Determine the (X, Y) coordinate at the center of the cell enclosing the given text.  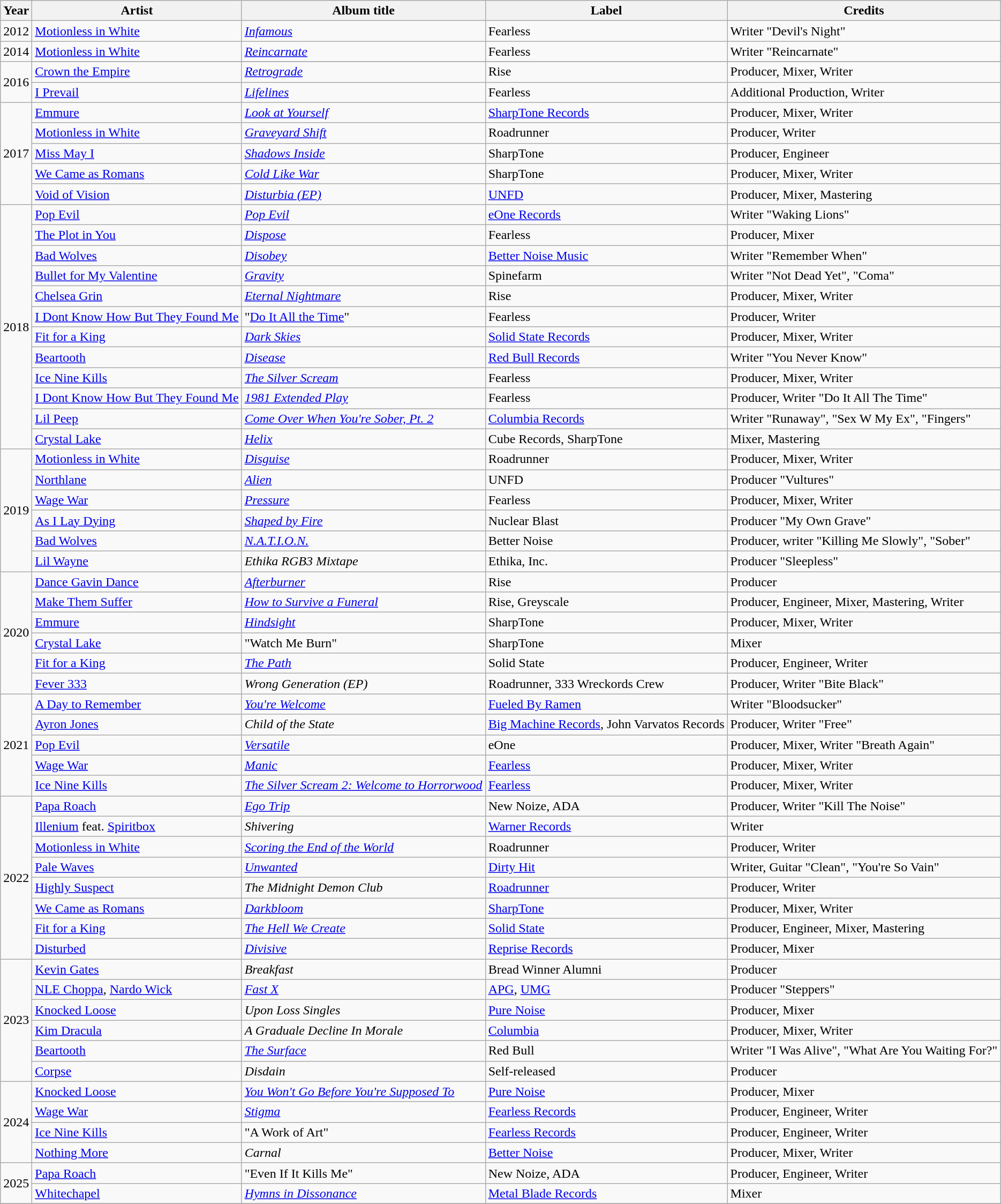
Disguise (363, 459)
Year (16, 11)
Writer "Runaway", "Sex W My Ex", "Fingers" (864, 418)
Dirty Hit (606, 867)
Darkbloom (363, 908)
Ethika RGB3 Mixtape (363, 561)
Writer "Not Dead Yet", "Coma" (864, 276)
2012 (16, 31)
Hindsight (363, 623)
Look at Yourself (363, 113)
Shaped by Fire (363, 520)
The Path (363, 663)
eOne (606, 745)
"Do It All the Time" (363, 317)
Corpse (137, 1071)
Carnal (363, 1153)
Disturbed (137, 949)
Versatile (363, 745)
Disdain (363, 1071)
Writer "You Never Know" (864, 357)
Album title (363, 11)
Eternal Nightmare (363, 296)
How to Survive a Funeral (363, 602)
Bullet for My Valentine (137, 276)
Child of the State (363, 724)
Alien (363, 480)
Nuclear Blast (606, 520)
Writer "Remember When" (864, 256)
A Graduale Decline In Morale (363, 1030)
Pressure (363, 500)
The Silver Scream (363, 378)
Producer, Mixer, Mastering (864, 194)
2024 (16, 1122)
Northlane (137, 480)
Red Bull (606, 1051)
Retrograde (363, 72)
Roadrunner, 333 Wreckords Crew (606, 684)
SharpTone Records (606, 113)
Ethika, Inc. (606, 561)
Gravity (363, 276)
Dispose (363, 235)
"Watch Me Burn" (363, 643)
Producer, Engineer, Mixer, Mastering (864, 929)
Writer "Bloodsucker" (864, 704)
Void of Vision (137, 194)
Dark Skies (363, 337)
Reincarnate (363, 51)
Stigma (363, 1112)
Producer "My Own Grave" (864, 520)
Shadows Inside (363, 153)
Scoring the End of the World (363, 847)
Mixer, Mastering (864, 439)
2019 (16, 510)
Producer, Engineer, Mixer, Mastering, Writer (864, 602)
1981 Extended Play (363, 398)
I Prevail (137, 92)
Nothing More (137, 1153)
Wrong Generation (EP) (363, 684)
2018 (16, 327)
You're Welcome (363, 704)
Producer "Vultures" (864, 480)
Producer "Steppers" (864, 990)
Upon Loss Singles (363, 1010)
Credits (864, 11)
Fever 333 (137, 684)
Better Noise Music (606, 256)
Big Machine Records, John Varvatos Records (606, 724)
2017 (16, 153)
2021 (16, 745)
The Silver Scream 2: Welcome to Horrorwood (363, 786)
Cold Like War (363, 174)
Self-released (606, 1071)
The Hell We Create (363, 929)
Ego Trip (363, 806)
Producer, Engineer (864, 153)
Fueled By Ramen (606, 704)
2025 (16, 1183)
Chelsea Grin (137, 296)
Columbia Records (606, 418)
Producer, Writer "Free" (864, 724)
2014 (16, 51)
eOne Records (606, 214)
2022 (16, 877)
Solid State Records (606, 337)
Lil Peep (137, 418)
As I Lay Dying (137, 520)
Crown the Empire (137, 72)
The Surface (363, 1051)
Producer, Writer "Do It All The Time" (864, 398)
Come Over When You're Sober, Pt. 2 (363, 418)
Writer, Guitar "Clean", "You're So Vain" (864, 867)
The Midnight Demon Club (363, 887)
Bread Winner Alumni (606, 969)
Artist (137, 11)
Afterburner (363, 581)
Producer "Sleepless" (864, 561)
Graveyard Shift (363, 133)
Writer "Waking Lions" (864, 214)
Kim Dracula (137, 1030)
Ayron Jones (137, 724)
Columbia (606, 1030)
Miss May I (137, 153)
You Won't Go Before You're Supposed To (363, 1091)
"Even If It Kills Me" (363, 1173)
Infamous (363, 31)
Reprise Records (606, 949)
Whitechapel (137, 1193)
N.A.T.I.O.N. (363, 541)
Producer, writer "Killing Me Slowly", "Sober" (864, 541)
Red Bull Records (606, 357)
Manic (363, 765)
Dance Gavin Dance (137, 581)
Writer "Reincarnate" (864, 51)
Hymns in Dissonance (363, 1193)
Highly Suspect (137, 887)
Helix (363, 439)
APG, UMG (606, 990)
Pale Waves (137, 867)
2016 (16, 82)
Spinefarm (606, 276)
Disturbia (EP) (363, 194)
Warner Records (606, 826)
Label (606, 11)
Breakfast (363, 969)
Writer (864, 826)
Lil Wayne (137, 561)
"A Work of Art" (363, 1132)
Fast X (363, 990)
Producer, Writer "Kill The Noise" (864, 806)
Disobey (363, 256)
A Day to Remember (137, 704)
2023 (16, 1020)
2020 (16, 632)
Kevin Gates (137, 969)
Lifelines (363, 92)
Cube Records, SharpTone (606, 439)
Producer, Mixer, Writer "Breath Again" (864, 745)
Disease (363, 357)
Unwanted (363, 867)
Rise, Greyscale (606, 602)
The Plot in You (137, 235)
Additional Production, Writer (864, 92)
Illenium feat. Spiritbox (137, 826)
Make Them Suffer (137, 602)
Shivering (363, 826)
Divisive (363, 949)
Producer, Writer "Bite Black" (864, 684)
NLE Choppa, Nardo Wick (137, 990)
Metal Blade Records (606, 1193)
Writer "I Was Alive", "What Are You Waiting For?" (864, 1051)
Writer "Devil's Night" (864, 31)
